Determine the (x, y) coordinate at the center of the cell enclosing the given text.  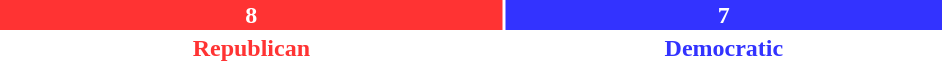
8 (252, 15)
7 (724, 15)
